Detect which cell encompasses the target text, then output its (x, y) center coordinate. 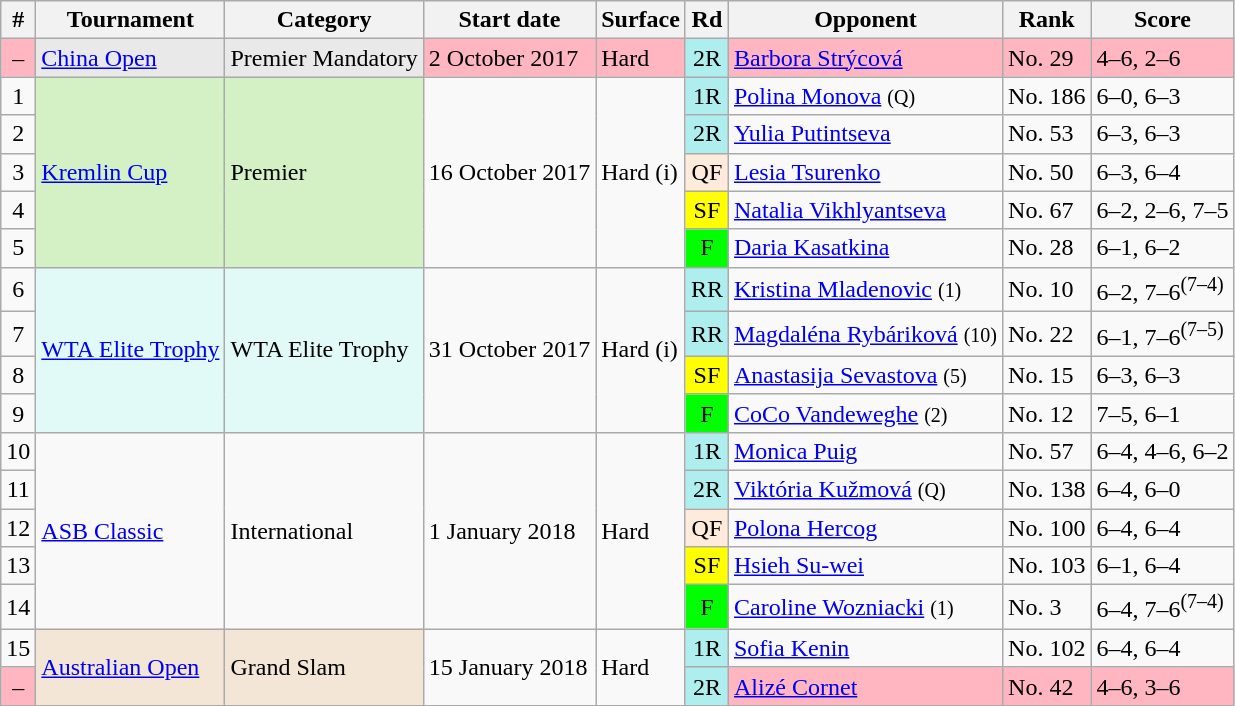
6–4, 7–6(7–4) (1162, 608)
No. 42 (1047, 686)
12 (18, 528)
No. 103 (1047, 566)
Caroline Wozniacki (1) (865, 608)
16 October 2017 (509, 172)
4 (18, 210)
Lesia Tsurenko (865, 172)
6–1, 6–4 (1162, 566)
8 (18, 375)
15 (18, 648)
9 (18, 413)
China Open (130, 58)
No. 53 (1047, 134)
Yulia Putintseva (865, 134)
No. 50 (1047, 172)
7–5, 6–1 (1162, 413)
Natalia Vikhlyantseva (865, 210)
No. 100 (1047, 528)
6–4, 6–0 (1162, 489)
6–0, 6–3 (1162, 96)
No. 29 (1047, 58)
Premier Mandatory (324, 58)
6–1, 7–6(7–5) (1162, 334)
Kremlin Cup (130, 172)
Tournament (130, 20)
Anastasija Sevastova (5) (865, 375)
Kristina Mladenovic (1) (865, 290)
13 (18, 566)
2 October 2017 (509, 58)
Rank (1047, 20)
Viktória Kužmová (Q) (865, 489)
No. 15 (1047, 375)
Surface (641, 20)
No. 67 (1047, 210)
Score (1162, 20)
6 (18, 290)
Hsieh Su-wei (865, 566)
1 January 2018 (509, 530)
31 October 2017 (509, 350)
7 (18, 334)
10 (18, 451)
ASB Classic (130, 530)
Barbora Strýcová (865, 58)
6–4, 4–6, 6–2 (1162, 451)
4–6, 2–6 (1162, 58)
Start date (509, 20)
6–2, 7–6(7–4) (1162, 290)
2 (18, 134)
Premier (324, 172)
No. 12 (1047, 413)
Australian Open (130, 667)
International (324, 530)
No. 138 (1047, 489)
6–2, 2–6, 7–5 (1162, 210)
No. 22 (1047, 334)
Opponent (865, 20)
6–3, 6–4 (1162, 172)
Daria Kasatkina (865, 248)
No. 57 (1047, 451)
3 (18, 172)
14 (18, 608)
No. 102 (1047, 648)
Magdaléna Rybáriková (10) (865, 334)
15 January 2018 (509, 667)
No. 28 (1047, 248)
4–6, 3–6 (1162, 686)
CoCo Vandeweghe (2) (865, 413)
No. 186 (1047, 96)
Polona Hercog (865, 528)
# (18, 20)
Polina Monova (Q) (865, 96)
5 (18, 248)
Grand Slam (324, 667)
Monica Puig (865, 451)
Rd (706, 20)
Alizé Cornet (865, 686)
6–1, 6–2 (1162, 248)
11 (18, 489)
Category (324, 20)
Sofia Kenin (865, 648)
1 (18, 96)
No. 3 (1047, 608)
No. 10 (1047, 290)
